Provide the [X, Y] coordinate of the cell's center where the given text is located.  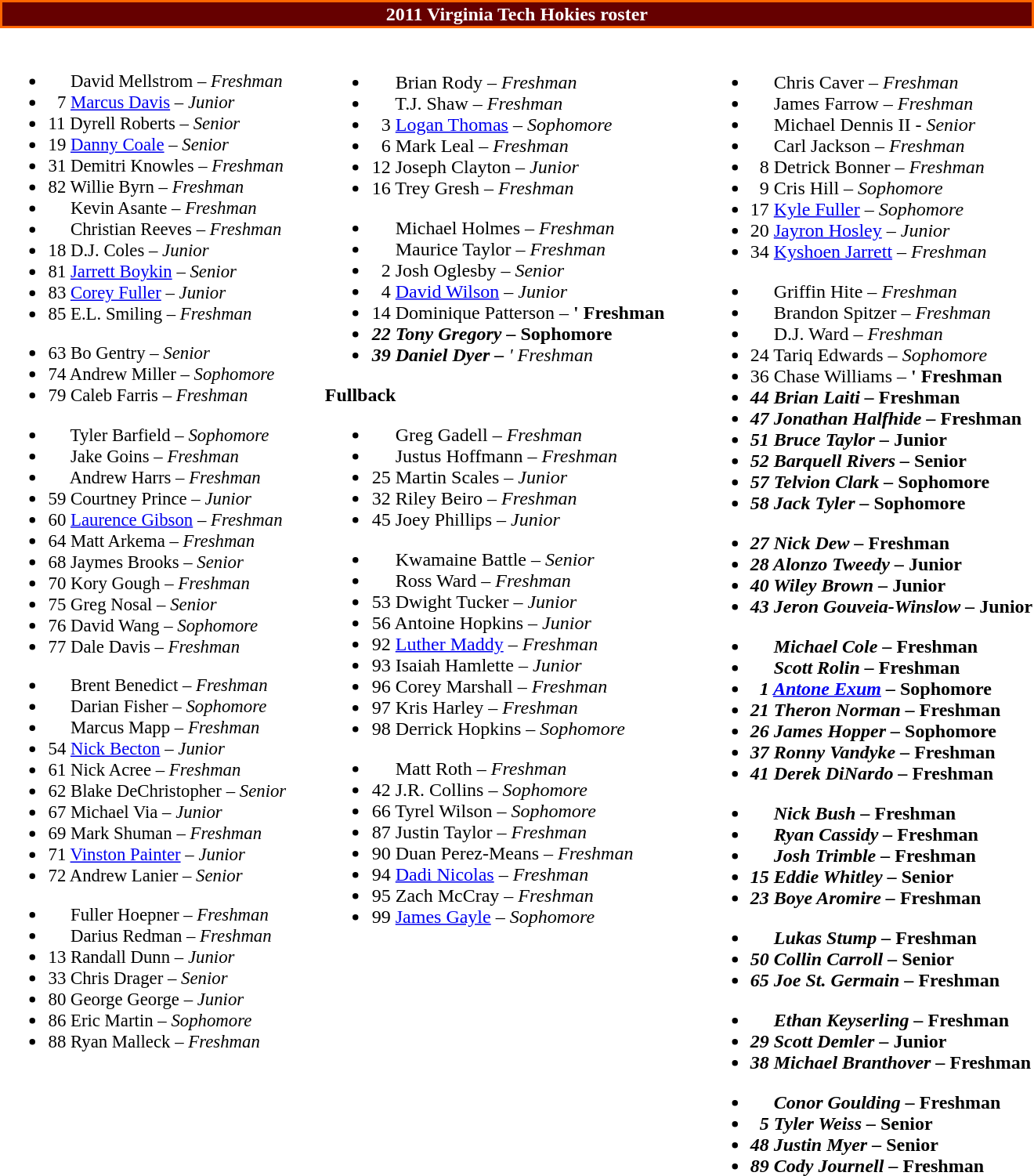
2011 Virginia Tech Hokies roster [517, 14]
